Scan for the cell matching the given text and deliver its [x, y] coordinate at center. 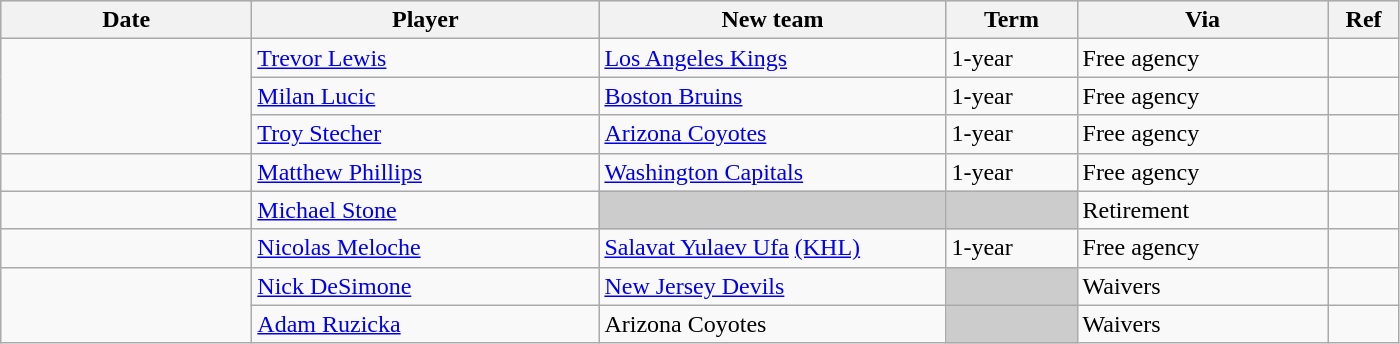
Retirement [1202, 210]
Term [1012, 20]
Matthew Phillips [426, 172]
Nicolas Meloche [426, 248]
Date [126, 20]
Boston Bruins [772, 96]
Salavat Yulaev Ufa (KHL) [772, 248]
Washington Capitals [772, 172]
Adam Ruzicka [426, 324]
Ref [1364, 20]
Los Angeles Kings [772, 58]
Via [1202, 20]
Milan Lucic [426, 96]
Michael Stone [426, 210]
Troy Stecher [426, 134]
New Jersey Devils [772, 286]
Player [426, 20]
New team [772, 20]
Nick DeSimone [426, 286]
Trevor Lewis [426, 58]
